Output the (x, y) coordinate of the center of the cell containing the given text.  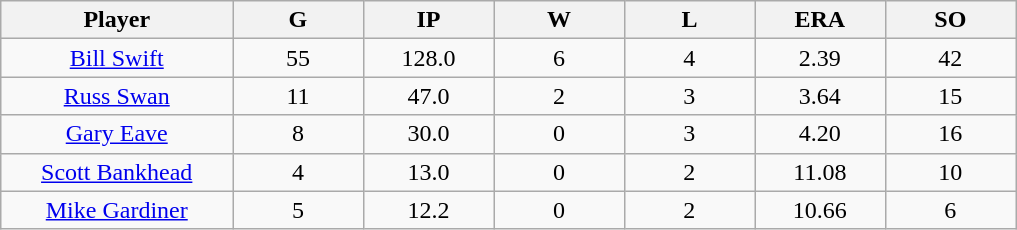
Bill Swift (117, 58)
5 (298, 210)
10 (950, 172)
Scott Bankhead (117, 172)
4.20 (820, 134)
3.64 (820, 96)
13.0 (428, 172)
15 (950, 96)
Gary Eave (117, 134)
10.66 (820, 210)
42 (950, 58)
16 (950, 134)
47.0 (428, 96)
2.39 (820, 58)
55 (298, 58)
11 (298, 96)
W (559, 20)
Mike Gardiner (117, 210)
Player (117, 20)
8 (298, 134)
L (689, 20)
ERA (820, 20)
Russ Swan (117, 96)
12.2 (428, 210)
128.0 (428, 58)
SO (950, 20)
30.0 (428, 134)
G (298, 20)
11.08 (820, 172)
IP (428, 20)
